Detect which cell encompasses the target text, then output its [X, Y] center coordinate. 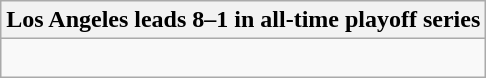
Los Angeles leads 8–1 in all-time playoff series [244, 20]
